Search for the cell housing the specified text and yield its [x, y] center coordinate. 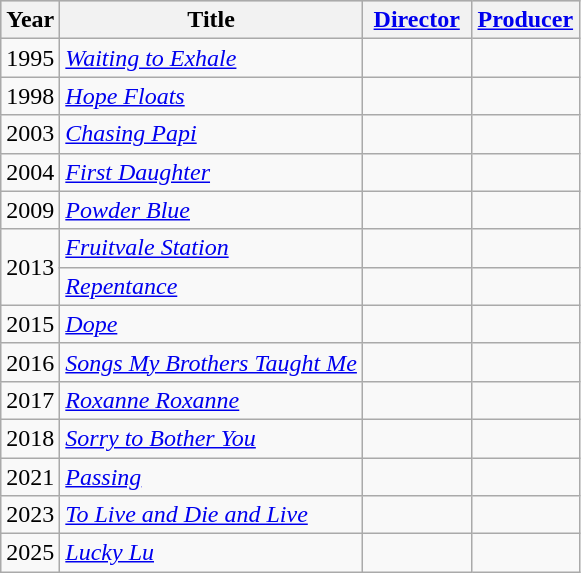
Roxanne Roxanne [212, 400]
Powder Blue [212, 210]
1998 [30, 96]
2018 [30, 438]
2023 [30, 515]
2009 [30, 210]
Fruitvale Station [212, 248]
Producer [526, 20]
Year [30, 20]
2025 [30, 553]
Chasing Papi [212, 134]
2017 [30, 400]
Lucky Lu [212, 553]
2013 [30, 267]
Waiting to Exhale [212, 58]
Repentance [212, 286]
Director [416, 20]
2021 [30, 477]
2015 [30, 324]
To Live and Die and Live [212, 515]
Dope [212, 324]
Passing [212, 477]
2004 [30, 172]
2003 [30, 134]
First Daughter [212, 172]
Songs My Brothers Taught Me [212, 362]
Sorry to Bother You [212, 438]
Hope Floats [212, 96]
1995 [30, 58]
Title [212, 20]
2016 [30, 362]
